Return (X, Y) of the center of cell containing provided text 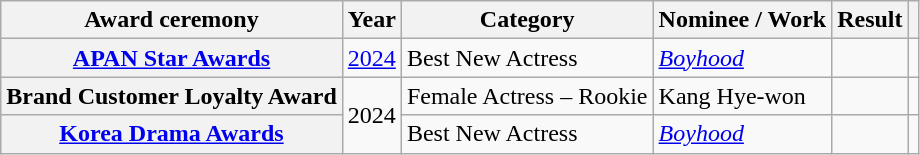
Category (527, 20)
Year (372, 20)
Kang Hye-won (742, 96)
APAN Star Awards (172, 58)
Female Actress – Rookie (527, 96)
Result (870, 20)
Nominee / Work (742, 20)
Korea Drama Awards (172, 134)
Brand Customer Loyalty Award (172, 96)
Award ceremony (172, 20)
